Provide the (x, y) coordinate of the cell's center where the given text is located.  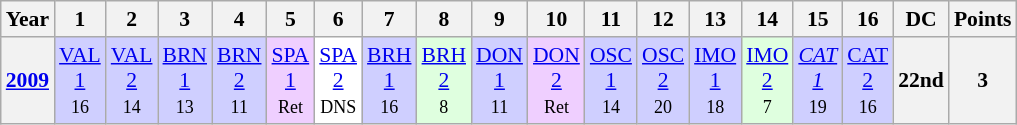
9 (500, 19)
OSC220 (663, 80)
OSC114 (611, 80)
1 (80, 19)
BRH116 (390, 80)
4 (240, 19)
7 (390, 19)
CAT119 (818, 80)
VAL116 (80, 80)
14 (767, 19)
Points (983, 19)
8 (444, 19)
DON2Ret (556, 80)
6 (338, 19)
15 (818, 19)
11 (611, 19)
DC (921, 19)
5 (291, 19)
IMO118 (715, 80)
2 (132, 19)
IMO27 (767, 80)
DON111 (500, 80)
VAL214 (132, 80)
12 (663, 19)
2009 (28, 80)
SPA2DNS (338, 80)
16 (868, 19)
BRN113 (186, 80)
BRH28 (444, 80)
CAT216 (868, 80)
Year (28, 19)
13 (715, 19)
SPA1Ret (291, 80)
22nd (921, 80)
10 (556, 19)
BRN211 (240, 80)
